Determine the (x, y) coordinate at the center of the cell enclosing the given text.  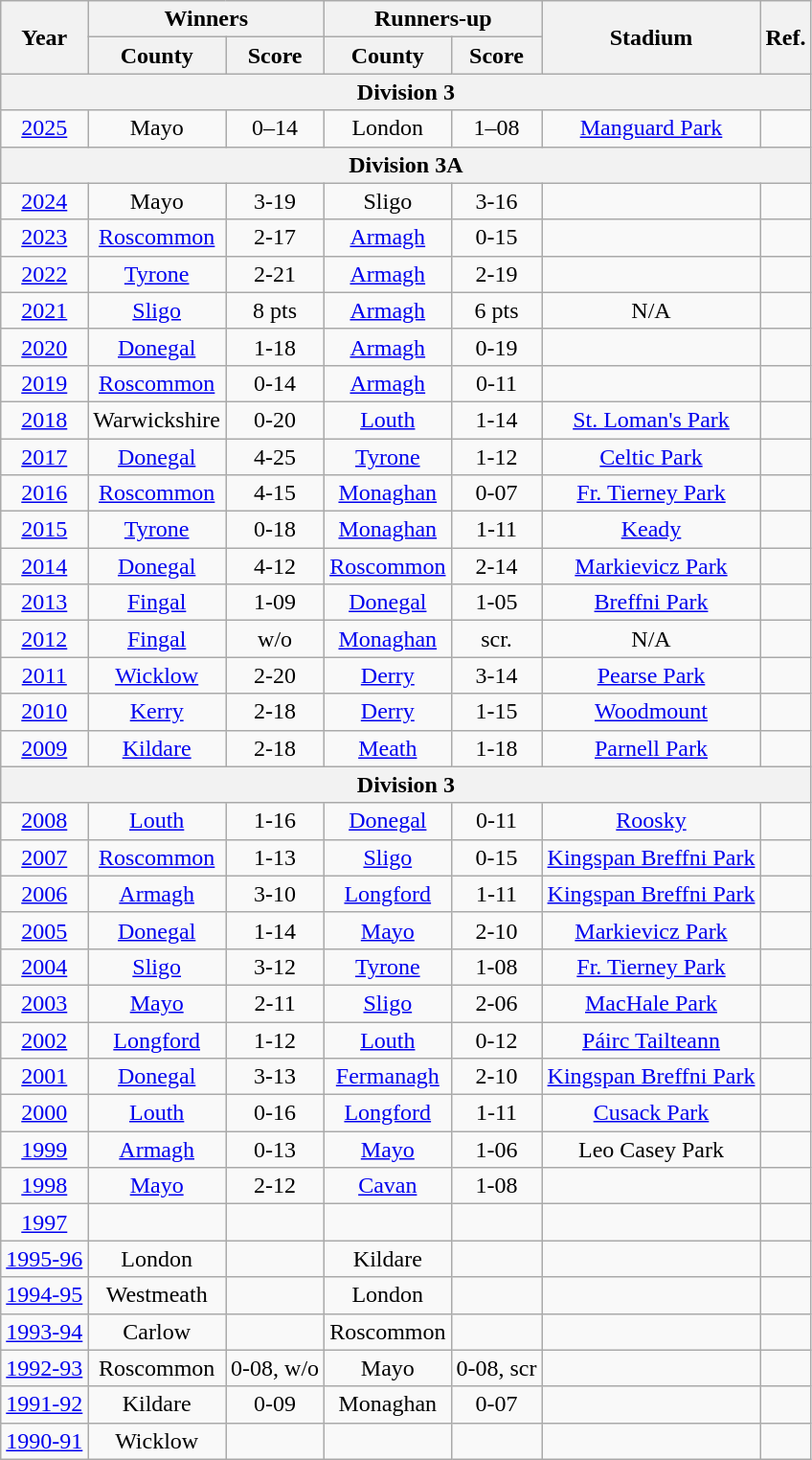
1-13 (276, 857)
2005 (44, 930)
1-09 (276, 603)
2016 (44, 493)
0-08, scr (496, 1368)
Winners (207, 19)
Breffni Park (651, 603)
Runners-up (433, 19)
0-18 (276, 530)
2004 (44, 967)
1999 (44, 1150)
Celtic Park (651, 457)
1-05 (496, 603)
Meath (388, 748)
2024 (44, 201)
3-13 (276, 1077)
0-19 (496, 347)
Division 3A (406, 165)
Ref. (785, 37)
MacHale Park (651, 1003)
0-08, w/o (276, 1368)
2008 (44, 821)
2-14 (496, 566)
3-19 (276, 201)
1998 (44, 1186)
2019 (44, 383)
2009 (44, 748)
3-12 (276, 967)
Year (44, 37)
Woodmount (651, 712)
0-13 (276, 1150)
2014 (44, 566)
0-20 (276, 420)
St. Loman's Park (651, 420)
2021 (44, 310)
Leo Casey Park (651, 1150)
1–08 (496, 128)
1993-94 (44, 1332)
Stadium (651, 37)
2-20 (276, 675)
2025 (44, 128)
2007 (44, 857)
2012 (44, 639)
8 pts (276, 310)
2023 (44, 238)
2-19 (496, 274)
0-14 (276, 383)
1995-96 (44, 1259)
2-21 (276, 274)
Warwickshire (157, 420)
1-06 (496, 1150)
2-11 (276, 1003)
4-12 (276, 566)
Westmeath (157, 1295)
Parnell Park (651, 748)
1994-95 (44, 1295)
1990-91 (44, 1441)
Páirc Tailteann (651, 1039)
1992-93 (44, 1368)
0-09 (276, 1404)
2013 (44, 603)
2010 (44, 712)
0-12 (496, 1039)
2000 (44, 1113)
3-10 (276, 894)
2017 (44, 457)
2001 (44, 1077)
Manguard Park (651, 128)
2020 (44, 347)
2-12 (276, 1186)
2-06 (496, 1003)
0–14 (276, 128)
4-25 (276, 457)
4-15 (276, 493)
Carlow (157, 1332)
Cusack Park (651, 1113)
1-15 (496, 712)
2022 (44, 274)
3-16 (496, 201)
w/o (276, 639)
Kerry (157, 712)
1991-92 (44, 1404)
2018 (44, 420)
1-16 (276, 821)
scr. (496, 639)
2002 (44, 1039)
3-14 (496, 675)
2006 (44, 894)
6 pts (496, 310)
1997 (44, 1222)
Cavan (388, 1186)
2011 (44, 675)
2015 (44, 530)
2003 (44, 1003)
0-16 (276, 1113)
Keady (651, 530)
Roosky (651, 821)
Pearse Park (651, 675)
Fermanagh (388, 1077)
2-17 (276, 238)
